Capture the cell that displays the provided text and extract its [x, y] central coordinate. 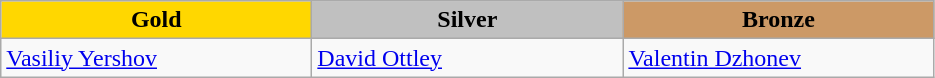
Vasiliy Yershov [156, 58]
Valentin Dzhonev [778, 58]
Silver [468, 20]
Bronze [778, 20]
David Ottley [468, 58]
Gold [156, 20]
